For the text-containing cell, return its midpoint in (x, y) coordinate format. 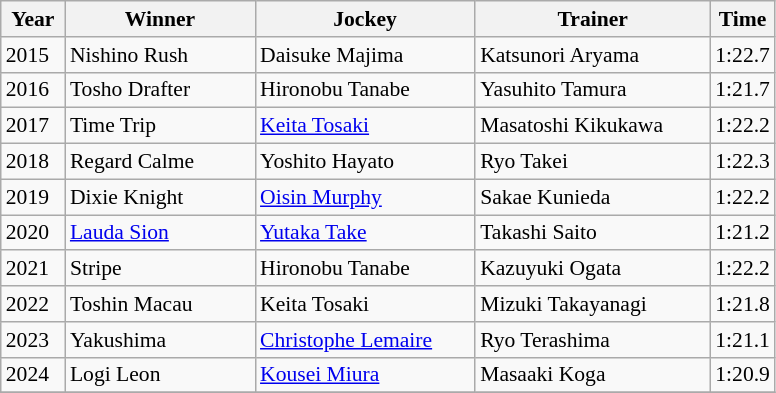
2018 (33, 162)
1:20.9 (742, 375)
Lauda Sion (160, 233)
Sakae Kunieda (592, 197)
Tosho Drafter (160, 90)
1:21.2 (742, 233)
2020 (33, 233)
Kazuyuki Ogata (592, 269)
Masaaki Koga (592, 375)
2017 (33, 126)
Toshin Macau (160, 304)
Jockey (365, 19)
Yasuhito Tamura (592, 90)
Ryo Takei (592, 162)
1:22.3 (742, 162)
Yoshito Hayato (365, 162)
1:22.7 (742, 55)
1:21.1 (742, 340)
Logi Leon (160, 375)
Time (742, 19)
Oisin Murphy (365, 197)
1:21.7 (742, 90)
Christophe Lemaire (365, 340)
Yutaka Take (365, 233)
Dixie Knight (160, 197)
2016 (33, 90)
Nishino Rush (160, 55)
2024 (33, 375)
2015 (33, 55)
Winner (160, 19)
Mizuki Takayanagi (592, 304)
2023 (33, 340)
2022 (33, 304)
Regard Calme (160, 162)
Masatoshi Kikukawa (592, 126)
2019 (33, 197)
Ryo Terashima (592, 340)
Year (33, 19)
Stripe (160, 269)
Daisuke Majima (365, 55)
Time Trip (160, 126)
2021 (33, 269)
Trainer (592, 19)
1:21.8 (742, 304)
Yakushima (160, 340)
Katsunori Aryama (592, 55)
Takashi Saito (592, 233)
Kousei Miura (365, 375)
